Identify which cell holds the provided text, then report its (x, y) central coordinate. 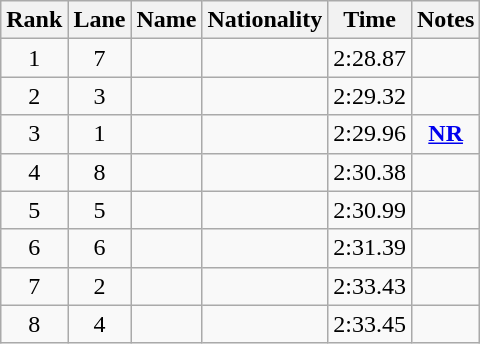
2:33.43 (370, 286)
2:31.39 (370, 248)
2:30.38 (370, 172)
Nationality (265, 20)
2:29.32 (370, 96)
2:30.99 (370, 210)
Lane (100, 20)
Time (370, 20)
2:29.96 (370, 134)
Notes (445, 20)
2:28.87 (370, 58)
Rank (34, 20)
Name (166, 20)
2:33.45 (370, 324)
NR (445, 134)
